Extract the (X, Y) coordinate from the center of the cell holding the provided text.  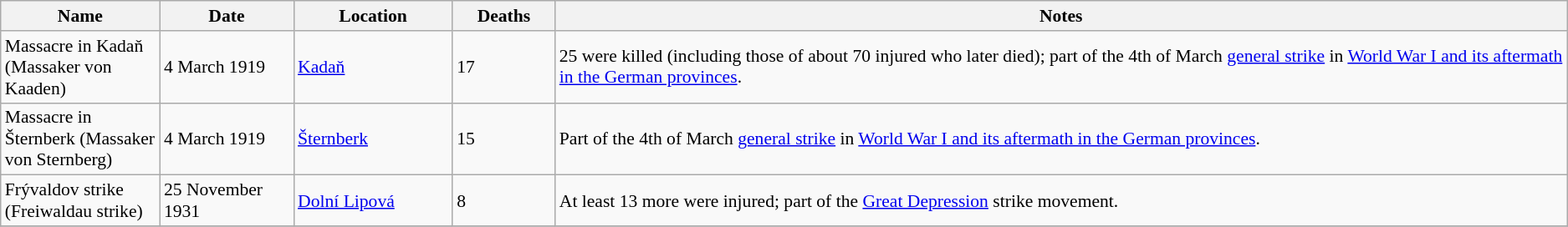
Frývaldov strike (Freiwaldau strike) (80, 200)
17 (503, 67)
At least 13 more were injured; part of the Great Depression strike movement. (1061, 200)
Name (80, 16)
15 (503, 139)
Deaths (503, 16)
Location (373, 16)
Date (227, 16)
Massacre in Šternberk (Massaker von Sternberg) (80, 139)
8 (503, 200)
Šternberk (373, 139)
Dolní Lipová (373, 200)
Massacre in Kadaň (Massaker von Kaaden) (80, 67)
Notes (1061, 16)
Kadaň (373, 67)
25 November 1931 (227, 200)
Part of the 4th of March general strike in World War I and its aftermath in the German provinces. (1061, 139)
